Output the (x, y) coordinate of the center of the cell containing the given text.  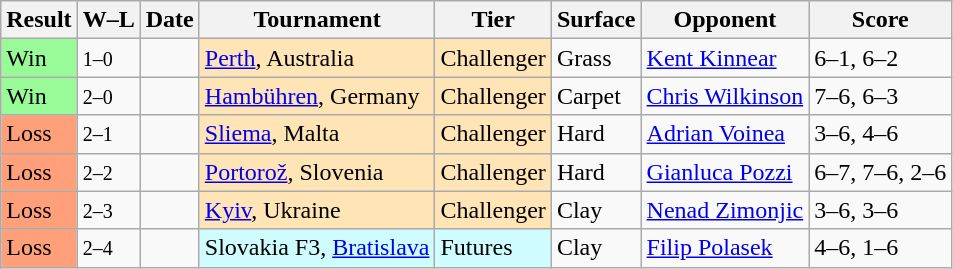
Chris Wilkinson (725, 96)
Score (880, 20)
W–L (108, 20)
Sliema, Malta (317, 134)
Adrian Voinea (725, 134)
Carpet (596, 96)
Tier (493, 20)
Hambühren, Germany (317, 96)
2–4 (108, 248)
1–0 (108, 58)
2–2 (108, 172)
Result (39, 20)
Portorož, Slovenia (317, 172)
4–6, 1–6 (880, 248)
3–6, 3–6 (880, 210)
Kent Kinnear (725, 58)
Futures (493, 248)
3–6, 4–6 (880, 134)
Perth, Australia (317, 58)
Nenad Zimonjic (725, 210)
2–1 (108, 134)
Kyiv, Ukraine (317, 210)
2–3 (108, 210)
6–7, 7–6, 2–6 (880, 172)
Opponent (725, 20)
Date (170, 20)
Surface (596, 20)
6–1, 6–2 (880, 58)
Gianluca Pozzi (725, 172)
Filip Polasek (725, 248)
Grass (596, 58)
7–6, 6–3 (880, 96)
Slovakia F3, Bratislava (317, 248)
2–0 (108, 96)
Tournament (317, 20)
